Locate the cell with the specified text and output its [X, Y] center coordinate. 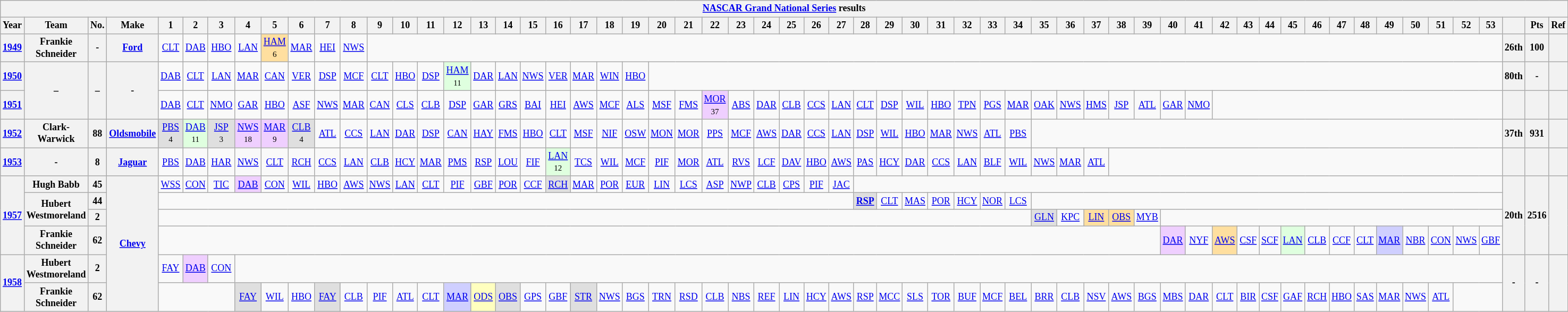
MAS [915, 201]
CLB4 [301, 133]
Team [56, 26]
48 [1365, 26]
JAC [841, 184]
1957 [13, 215]
26th [1514, 48]
NYF [1199, 240]
24 [766, 26]
2516 [1537, 215]
KPC [1070, 218]
35 [1044, 26]
LCF [766, 162]
36 [1070, 26]
ABS [741, 105]
NOR [993, 201]
JSP3 [221, 133]
GPS [533, 297]
CPS [792, 184]
SCF [1270, 240]
30 [915, 26]
HAY [484, 133]
HAM6 [274, 48]
Ford [133, 48]
40 [1173, 26]
Oldsmobile [133, 133]
MON [662, 133]
7 [327, 26]
BRR [1044, 297]
38 [1122, 26]
HAM11 [457, 77]
NSV [1097, 297]
1950 [13, 77]
Jaguar [133, 162]
Clark-Warwick [56, 133]
MCC [890, 297]
No. [98, 26]
16 [558, 26]
BAI [533, 105]
TPN [967, 105]
1949 [13, 48]
4 [248, 26]
NWS18 [248, 133]
37 [1097, 26]
ALS [636, 105]
1 [171, 26]
12 [457, 26]
OSW [636, 133]
49 [1389, 26]
LAN12 [558, 162]
31 [941, 26]
TIC [221, 184]
REF [766, 297]
Ref [1558, 26]
5 [274, 26]
OAK [1044, 105]
6 [301, 26]
39 [1147, 26]
NIF [609, 133]
1951 [13, 105]
ASF [301, 105]
GLN [1044, 218]
34 [1018, 26]
GRS [508, 105]
Pts [1537, 26]
15 [533, 26]
Year [13, 26]
26 [816, 26]
PAS [865, 162]
80th [1514, 77]
20 [662, 26]
PPS [715, 133]
13 [484, 26]
41 [1199, 26]
NBS [741, 297]
MAR9 [274, 133]
42 [1225, 26]
PGS [993, 105]
TOR [941, 297]
SLS [915, 297]
NASCAR Grand National Series results [785, 9]
21 [688, 26]
28 [865, 26]
RSD [688, 297]
LOU [508, 162]
CLS [405, 105]
50 [1416, 26]
19 [636, 26]
BEL [1018, 297]
GAF [1293, 297]
37th [1514, 133]
STR [584, 297]
EUR [636, 184]
PMS [457, 162]
Hugh Babb [56, 184]
Make [133, 26]
SAS [1365, 297]
14 [508, 26]
FIF [533, 162]
WIN [609, 77]
HMS [1097, 105]
BUF [967, 297]
RVS [741, 162]
MYB [1147, 218]
29 [890, 26]
43 [1248, 26]
88 [98, 133]
47 [1342, 26]
WSS [171, 184]
100 [1537, 48]
DAB11 [196, 133]
MBS [1173, 297]
1953 [13, 162]
HAR [221, 162]
MOR37 [715, 105]
27 [841, 26]
46 [1317, 26]
17 [584, 26]
25 [792, 26]
32 [967, 26]
ODS [484, 297]
DAV [792, 162]
9 [380, 26]
53 [1491, 26]
10 [405, 26]
NWP [741, 184]
BLF [993, 162]
51 [1440, 26]
1958 [13, 283]
22 [715, 26]
1952 [13, 133]
33 [993, 26]
TRN [662, 297]
Chevy [133, 243]
ASP [715, 184]
23 [741, 26]
TCS [584, 162]
NBR [1416, 240]
11 [431, 26]
PBS4 [171, 133]
BIR [1248, 297]
JSP [1122, 105]
20th [1514, 215]
18 [609, 26]
52 [1466, 26]
3 [221, 26]
931 [1537, 133]
